Identify which cell holds the provided text, then report its (x, y) central coordinate. 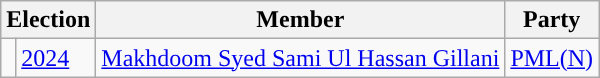
Member (300, 20)
PML(N) (552, 58)
Party (552, 20)
2024 (56, 58)
Election (48, 20)
Makhdoom Syed Sami Ul Hassan Gillani (300, 58)
